Capture the cell that displays the provided text and extract its [X, Y] central coordinate. 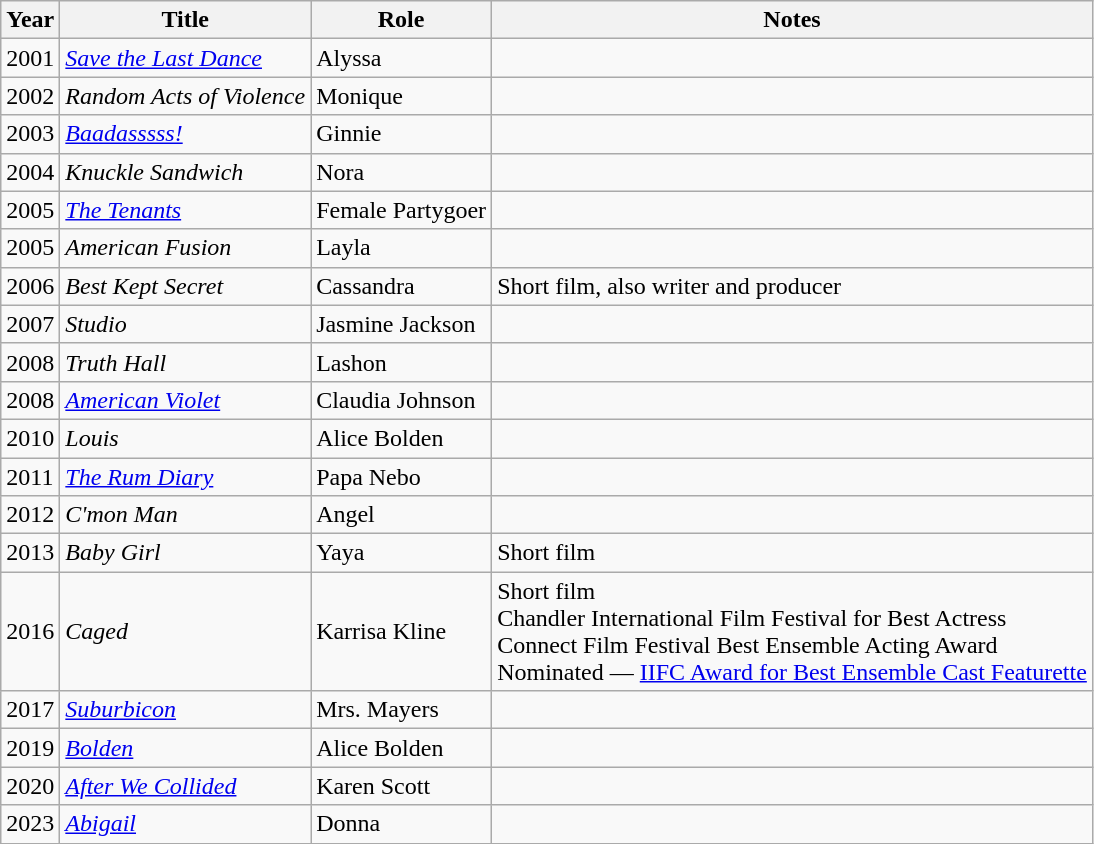
Save the Last Dance [186, 58]
Short film, also writer and producer [792, 286]
Baadasssss! [186, 134]
2016 [30, 632]
2011 [30, 477]
The Rum Diary [186, 477]
Papa Nebo [402, 477]
Suburbicon [186, 710]
Layla [402, 248]
2007 [30, 324]
Best Kept Secret [186, 286]
Jasmine Jackson [402, 324]
Role [402, 20]
2023 [30, 824]
Alyssa [402, 58]
Female Partygoer [402, 210]
Mrs. Mayers [402, 710]
2012 [30, 515]
Lashon [402, 362]
Caged [186, 632]
Knuckle Sandwich [186, 172]
Bolden [186, 748]
After We Collided [186, 786]
Donna [402, 824]
The Tenants [186, 210]
2013 [30, 553]
2001 [30, 58]
Notes [792, 20]
Cassandra [402, 286]
Title [186, 20]
Short film [792, 553]
2019 [30, 748]
Studio [186, 324]
C'mon Man [186, 515]
American Fusion [186, 248]
2002 [30, 96]
2020 [30, 786]
Angel [402, 515]
Ginnie [402, 134]
American Violet [186, 400]
Karrisa Kline [402, 632]
Claudia Johnson [402, 400]
2003 [30, 134]
2006 [30, 286]
Yaya [402, 553]
Karen Scott [402, 786]
Random Acts of Violence [186, 96]
2017 [30, 710]
Abigail [186, 824]
2004 [30, 172]
2010 [30, 438]
Baby Girl [186, 553]
Louis [186, 438]
Monique [402, 96]
Year [30, 20]
Nora [402, 172]
Truth Hall [186, 362]
